Determine the [x, y] coordinate at the center of the cell enclosing the given text.  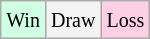
Win [24, 20]
Loss [126, 20]
Draw [72, 20]
